Identify which cell holds the provided text, then report its [x, y] central coordinate. 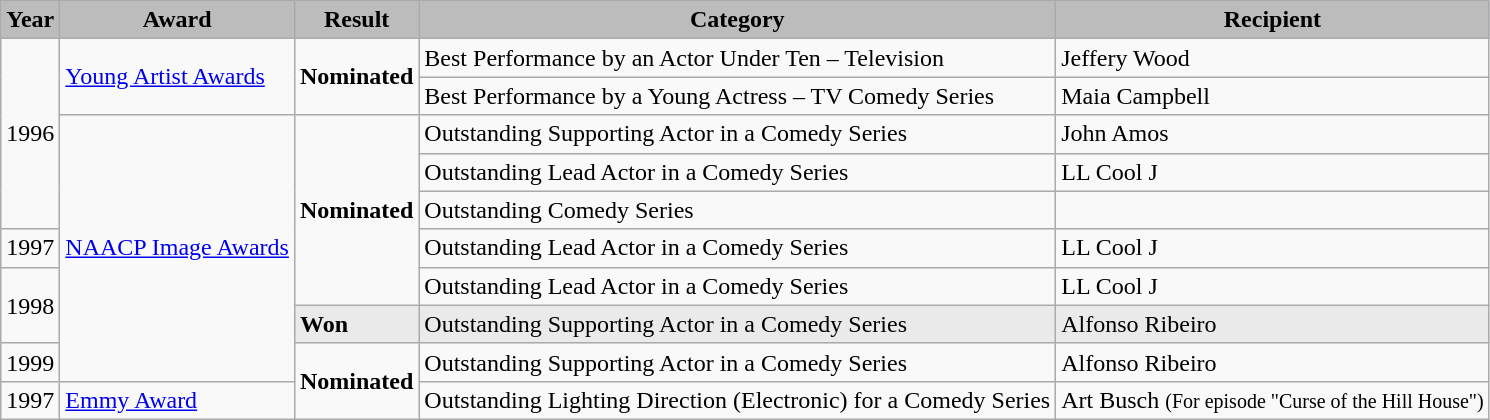
1999 [30, 362]
1998 [30, 305]
Recipient [1272, 20]
1996 [30, 134]
Best Performance by an Actor Under Ten – Television [738, 58]
Won [356, 324]
Jeffery Wood [1272, 58]
NAACP Image Awards [178, 248]
Year [30, 20]
Result [356, 20]
Award [178, 20]
Emmy Award [178, 400]
Young Artist Awards [178, 77]
Outstanding Lighting Direction (Electronic) for a Comedy Series [738, 400]
Art Busch (For episode "Curse of the Hill House") [1272, 400]
John Amos [1272, 134]
Outstanding Comedy Series [738, 210]
Category [738, 20]
Best Performance by a Young Actress – TV Comedy Series [738, 96]
Maia Campbell [1272, 96]
